Return [X, Y] of the center of cell containing provided text 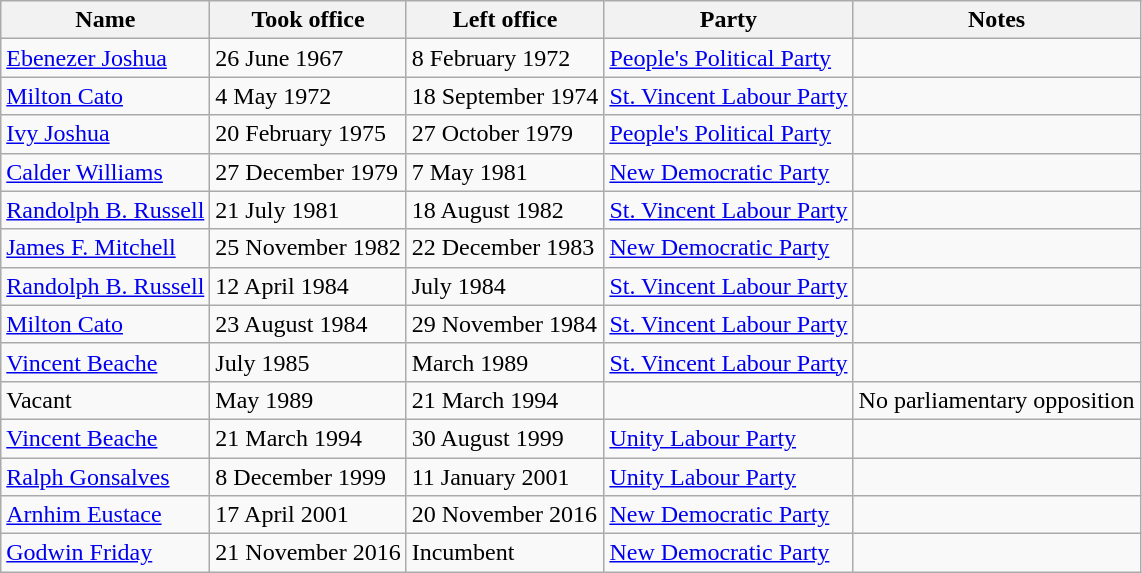
20 November 2016 [505, 515]
11 January 2001 [505, 477]
James F. Mitchell [106, 248]
29 November 1984 [505, 324]
Ebenezer Joshua [106, 58]
30 August 1999 [505, 438]
26 June 1967 [308, 58]
Calder Williams [106, 172]
Ralph Gonsalves [106, 477]
No parliamentary opposition [996, 400]
8 February 1972 [505, 58]
18 September 1974 [505, 96]
17 April 2001 [308, 515]
Left office [505, 20]
Godwin Friday [106, 553]
22 December 1983 [505, 248]
7 May 1981 [505, 172]
May 1989 [308, 400]
23 August 1984 [308, 324]
Vacant [106, 400]
Notes [996, 20]
Ivy Joshua [106, 134]
27 December 1979 [308, 172]
Name [106, 20]
27 October 1979 [505, 134]
12 April 1984 [308, 286]
Took office [308, 20]
21 November 2016 [308, 553]
4 May 1972 [308, 96]
8 December 1999 [308, 477]
Arnhim Eustace [106, 515]
Incumbent [505, 553]
18 August 1982 [505, 210]
21 July 1981 [308, 210]
Party [728, 20]
July 1985 [308, 362]
July 1984 [505, 286]
25 November 1982 [308, 248]
20 February 1975 [308, 134]
March 1989 [505, 362]
